Provide the [X, Y] coordinate of the cell's center where the given text is located.  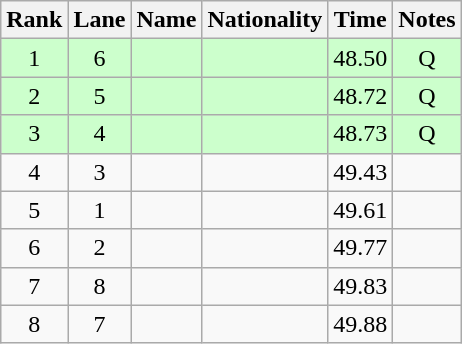
49.43 [360, 172]
48.73 [360, 134]
48.72 [360, 96]
49.61 [360, 210]
Lane [100, 20]
Time [360, 20]
Nationality [265, 20]
48.50 [360, 58]
Name [166, 20]
49.88 [360, 324]
Rank [34, 20]
49.77 [360, 248]
Notes [427, 20]
49.83 [360, 286]
